Capture the cell that displays the provided text and extract its [X, Y] central coordinate. 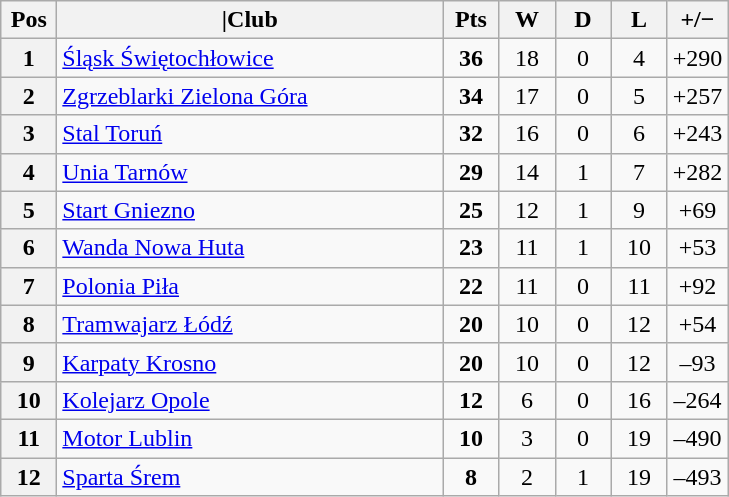
L [639, 20]
34 [471, 96]
–93 [698, 362]
32 [471, 134]
23 [471, 248]
Stal Toruń [250, 134]
Śląsk Świętochłowice [250, 58]
29 [471, 172]
22 [471, 286]
Pts [471, 20]
W [527, 20]
Wanda Nowa Huta [250, 248]
–493 [698, 477]
Sparta Śrem [250, 477]
+69 [698, 210]
D [583, 20]
–490 [698, 438]
Polonia Piła [250, 286]
Kolejarz Opole [250, 400]
18 [527, 58]
Tramwajarz Łódź [250, 324]
–264 [698, 400]
+243 [698, 134]
Unia Tarnów [250, 172]
Start Gniezno [250, 210]
+257 [698, 96]
36 [471, 58]
+/− [698, 20]
+290 [698, 58]
25 [471, 210]
+282 [698, 172]
Pos [29, 20]
Motor Lublin [250, 438]
17 [527, 96]
+54 [698, 324]
+92 [698, 286]
|Club [250, 20]
+53 [698, 248]
Karpaty Krosno [250, 362]
Zgrzeblarki Zielona Góra [250, 96]
14 [527, 172]
